Locate the cell with the specified text and output its (X, Y) center coordinate. 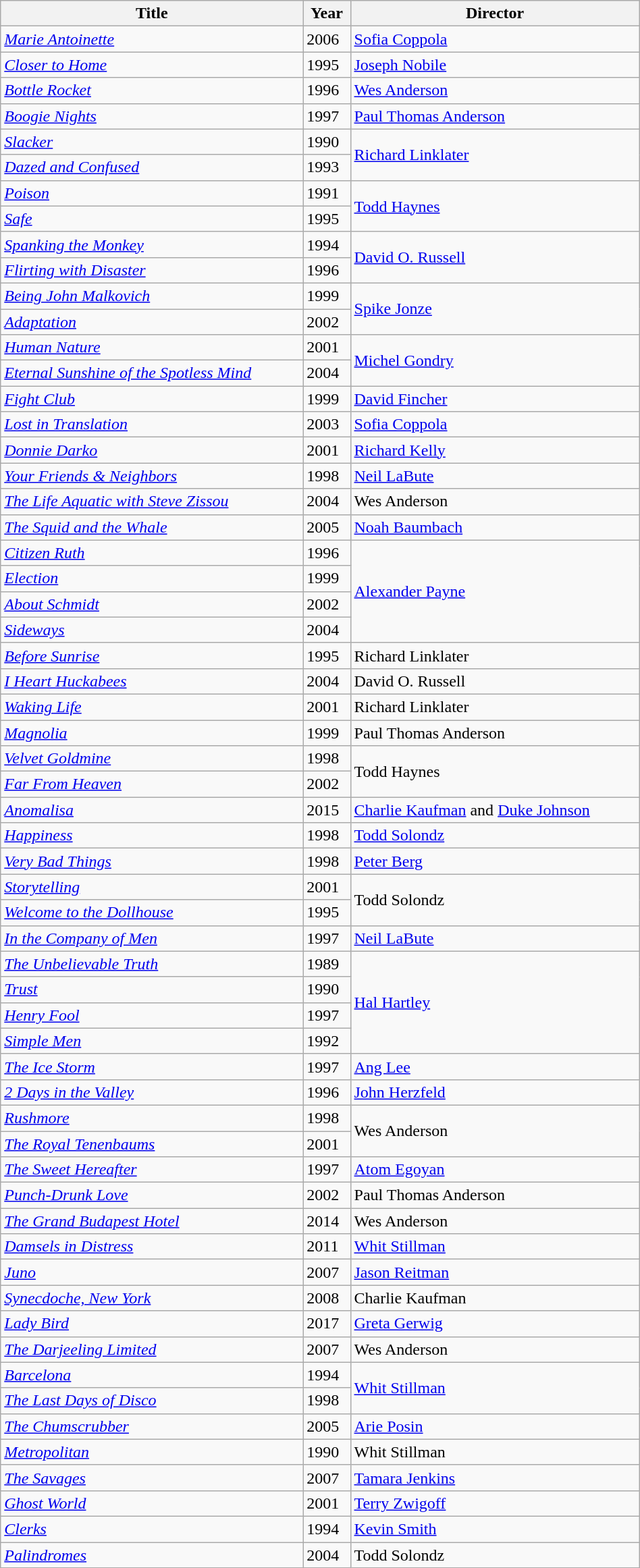
The Chumscrubber (152, 1426)
Very Bad Things (152, 861)
Metropolitan (152, 1452)
Ang Lee (495, 1066)
Sideways (152, 630)
Magnolia (152, 732)
The Last Days of Disco (152, 1401)
Happiness (152, 836)
Juno (152, 1272)
In the Company of Men (152, 938)
Barcelona (152, 1375)
Hal Hartley (495, 1002)
The Life Aquatic with Steve Zissou (152, 502)
Adaptation (152, 322)
The Grand Budapest Hotel (152, 1221)
Henry Fool (152, 1015)
1989 (327, 964)
Charlie Kaufman and Duke Johnson (495, 810)
Greta Gerwig (495, 1324)
Marie Antoinette (152, 39)
2017 (327, 1324)
Palindromes (152, 1555)
Human Nature (152, 348)
Lost in Translation (152, 425)
Damsels in Distress (152, 1247)
Closer to Home (152, 65)
Noah Baumbach (495, 527)
Slacker (152, 142)
Boogie Nights (152, 116)
John Herzfeld (495, 1092)
2011 (327, 1247)
Punch-Drunk Love (152, 1195)
Anomalisa (152, 810)
The Royal Tenenbaums (152, 1144)
1992 (327, 1041)
2008 (327, 1298)
Far From Heaven (152, 784)
Welcome to the Dollhouse (152, 913)
Flirting with Disaster (152, 270)
The Savages (152, 1478)
Year (327, 13)
Clerks (152, 1529)
Citizen Ruth (152, 553)
Richard Kelly (495, 450)
2015 (327, 810)
The Ice Storm (152, 1066)
Synecdoche, New York (152, 1298)
About Schmidt (152, 604)
Velvet Goldmine (152, 759)
1991 (327, 193)
Waking Life (152, 707)
Joseph Nobile (495, 65)
The Darjeeling Limited (152, 1349)
Rushmore (152, 1118)
Jason Reitman (495, 1272)
Spanking the Monkey (152, 244)
Lady Bird (152, 1324)
2 Days in the Valley (152, 1092)
Poison (152, 193)
Terry Zwigoff (495, 1503)
Director (495, 13)
2014 (327, 1221)
Eternal Sunshine of the Spotless Mind (152, 373)
Safe (152, 219)
Election (152, 578)
Kevin Smith (495, 1529)
I Heart Huckabees (152, 681)
Arie Posin (495, 1426)
Peter Berg (495, 861)
Before Sunrise (152, 655)
David Fincher (495, 399)
Atom Egoyan (495, 1170)
Donnie Darko (152, 450)
2006 (327, 39)
2003 (327, 425)
1993 (327, 167)
Bottle Rocket (152, 90)
Ghost World (152, 1503)
The Unbelievable Truth (152, 964)
The Sweet Hereafter (152, 1170)
Simple Men (152, 1041)
Title (152, 13)
Fight Club (152, 399)
Trust (152, 990)
Being John Malkovich (152, 296)
Your Friends & Neighbors (152, 476)
Michel Gondry (495, 360)
Dazed and Confused (152, 167)
Tamara Jenkins (495, 1478)
Alexander Payne (495, 591)
The Squid and the Whale (152, 527)
Charlie Kaufman (495, 1298)
Spike Jonze (495, 308)
Storytelling (152, 887)
